Provide the (X, Y) coordinate of the cell's center where the given text is located.  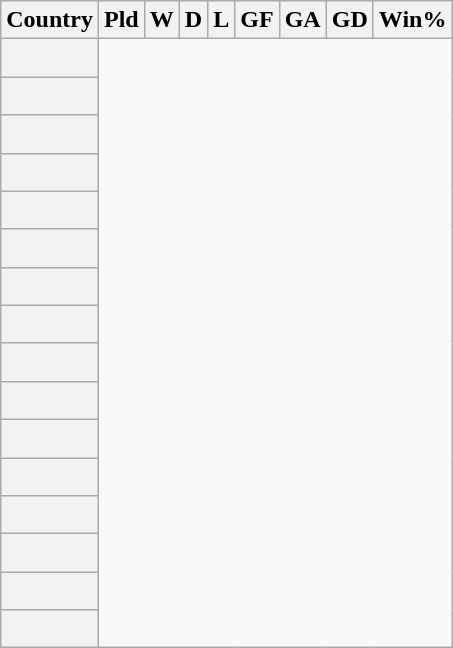
Pld (121, 20)
Country (50, 20)
W (162, 20)
Win% (412, 20)
GD (350, 20)
D (193, 20)
GA (302, 20)
GF (257, 20)
L (222, 20)
